From the cell containing the given text, extract its center point as [x, y] coordinate. 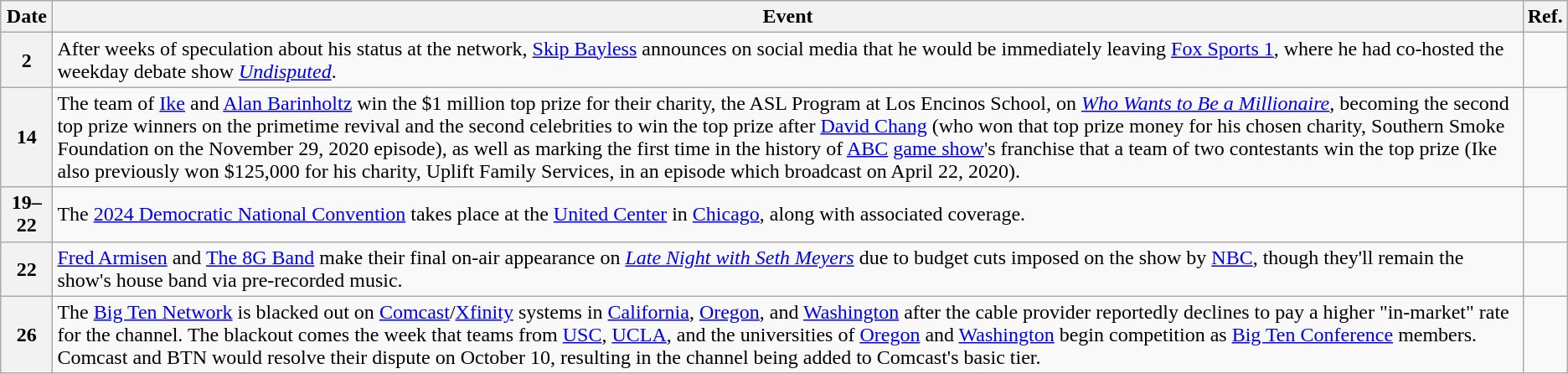
Ref. [1545, 17]
The 2024 Democratic National Convention takes place at the United Center in Chicago, along with associated coverage. [787, 215]
19–22 [27, 215]
2 [27, 60]
26 [27, 335]
Date [27, 17]
14 [27, 138]
Event [787, 17]
22 [27, 268]
